Return the (X, Y) coordinate for the center point of the cell that contains the specified text.  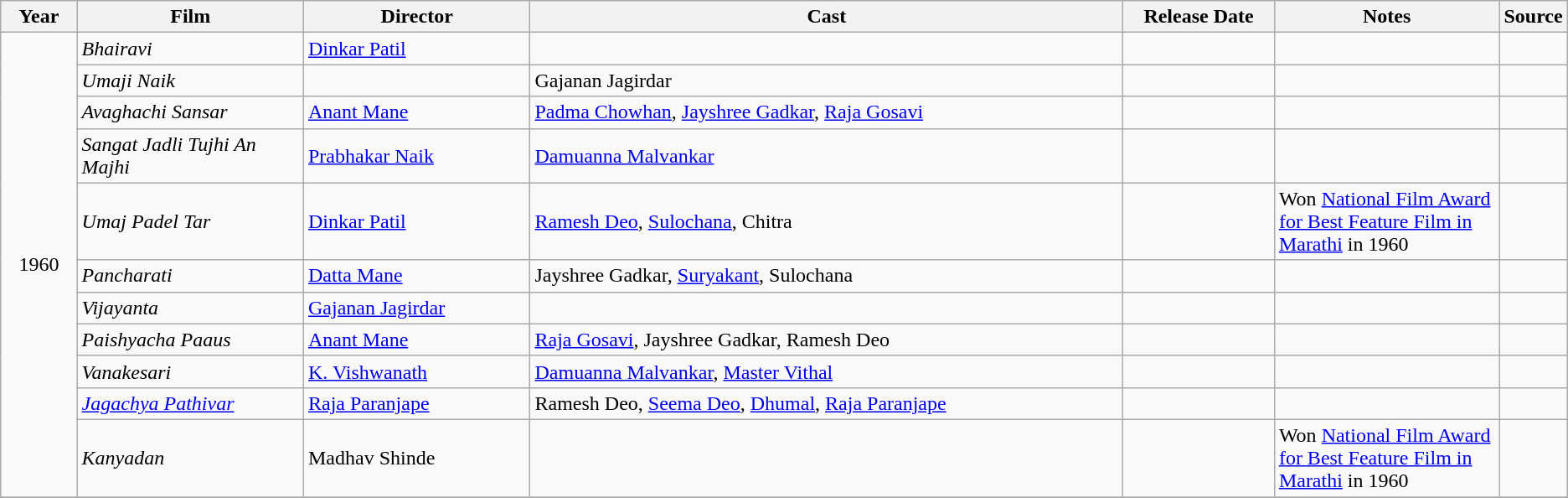
Vanakesari (190, 371)
Raja Paranjape (416, 403)
Film (190, 17)
Kanyadan (190, 458)
Damuanna Malvankar, Master Vithal (827, 371)
Datta Mane (416, 276)
Jayshree Gadkar, Suryakant, Sulochana (827, 276)
Umaj Padel Tar (190, 221)
Padma Chowhan, Jayshree Gadkar, Raja Gosavi (827, 112)
Ramesh Deo, Seema Deo, Dhumal, Raja Paranjape (827, 403)
Director (416, 17)
Year (39, 17)
1960 (39, 265)
Paishyacha Paaus (190, 340)
Madhav Shinde (416, 458)
Raja Gosavi, Jayshree Gadkar, Ramesh Deo (827, 340)
Cast (827, 17)
Sangat Jadli Tujhi An Majhi (190, 156)
Bhairavi (190, 49)
Notes (1387, 17)
Ramesh Deo, Sulochana, Chitra (827, 221)
Damuanna Malvankar (827, 156)
Pancharati (190, 276)
Umaji Naik (190, 80)
K. Vishwanath (416, 371)
Avaghachi Sansar (190, 112)
Source (1533, 17)
Jagachya Pathivar (190, 403)
Release Date (1199, 17)
Prabhakar Naik (416, 156)
Vijayanta (190, 308)
